Output the [x, y] coordinate of the center of the cell containing the given text.  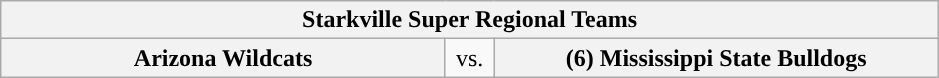
Starkville Super Regional Teams [470, 20]
Arizona Wildcats [224, 58]
(6) Mississippi State Bulldogs [716, 58]
vs. [470, 58]
